Output the (x, y) coordinate of the center of the cell containing the given text.  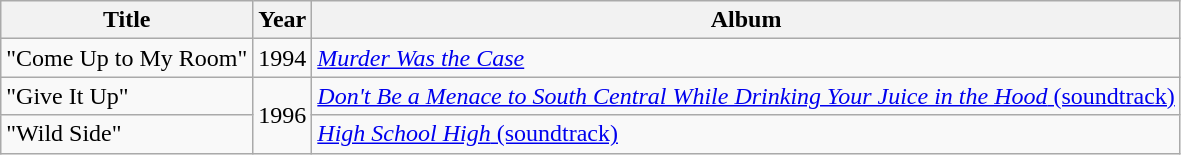
1996 (282, 115)
High School High (soundtrack) (746, 134)
"Come Up to My Room" (127, 58)
Title (127, 20)
Don't Be a Menace to South Central While Drinking Your Juice in the Hood (soundtrack) (746, 96)
Album (746, 20)
Year (282, 20)
"Wild Side" (127, 134)
1994 (282, 58)
Murder Was the Case (746, 58)
"Give It Up" (127, 96)
